Pinpoint the cell where the given text exists, returning its [X, Y] midpoint coordinate. 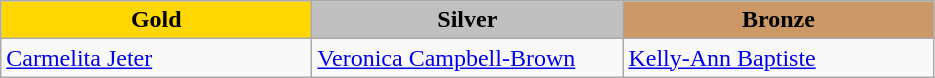
Kelly-Ann Baptiste [778, 58]
Veronica Campbell-Brown [468, 58]
Gold [156, 20]
Silver [468, 20]
Carmelita Jeter [156, 58]
Bronze [778, 20]
